Determine the [x, y] coordinate at the center of the cell enclosing the given text.  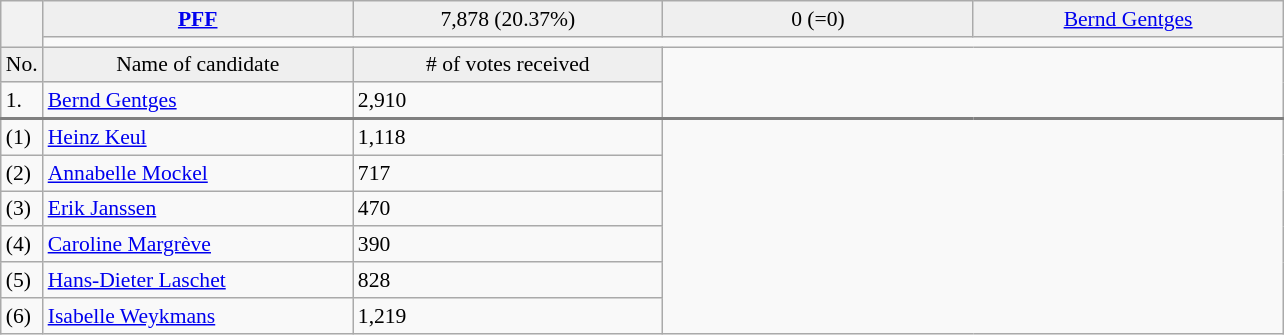
PFF [198, 19]
390 [508, 245]
Erik Janssen [198, 209]
Heinz Keul [198, 137]
1,118 [508, 137]
Hans-Dieter Laschet [198, 280]
(5) [22, 280]
0 (=0) [818, 19]
717 [508, 173]
Isabelle Weykmans [198, 316]
1. [22, 101]
(4) [22, 245]
(3) [22, 209]
Annabelle Mockel [198, 173]
1,219 [508, 316]
(1) [22, 137]
No. [22, 65]
(6) [22, 316]
7,878 (20.37%) [508, 19]
# of votes received [508, 65]
2,910 [508, 101]
Name of candidate [198, 65]
Caroline Margrève [198, 245]
(2) [22, 173]
470 [508, 209]
828 [508, 280]
